Output the (x, y) coordinate of the center of the cell containing the given text.  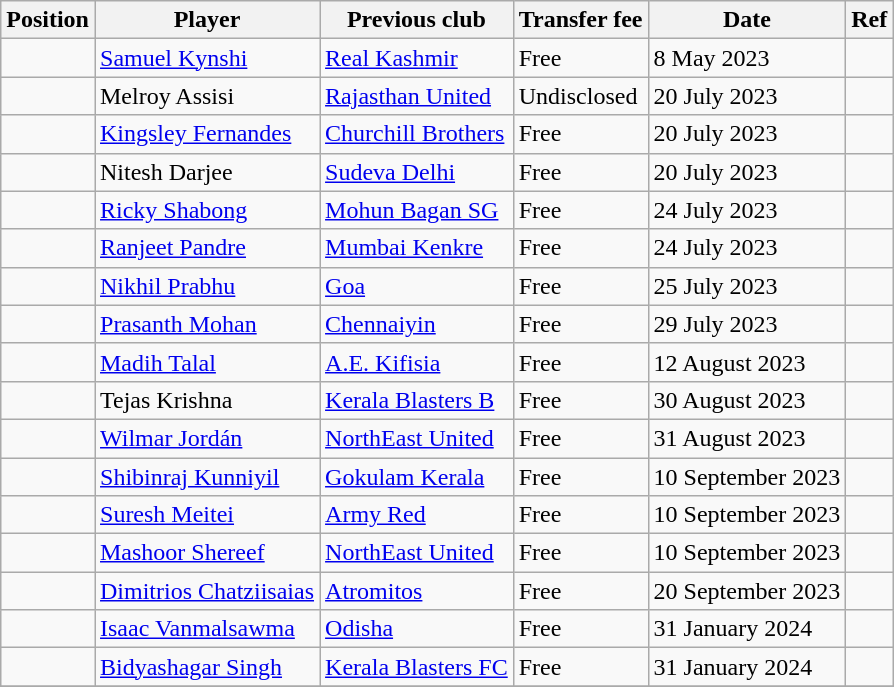
A.E. Kifisia (417, 362)
Ranjeet Pandre (206, 248)
20 September 2023 (747, 591)
Ricky Shabong (206, 210)
Ref (870, 20)
Nikhil Prabhu (206, 286)
Army Red (417, 515)
Odisha (417, 629)
Kingsley Fernandes (206, 134)
Sudeva Delhi (417, 172)
Gokulam Kerala (417, 477)
Churchill Brothers (417, 134)
Chennaiyin (417, 324)
Mohun Bagan SG (417, 210)
30 August 2023 (747, 400)
Suresh Meitei (206, 515)
Previous club (417, 20)
Nitesh Darjee (206, 172)
Bidyashagar Singh (206, 667)
Samuel Kynshi (206, 58)
Wilmar Jordán (206, 438)
Melroy Assisi (206, 96)
Transfer fee (580, 20)
Shibinraj Kunniyil (206, 477)
Real Kashmir (417, 58)
Dimitrios Chatziisaias (206, 591)
25 July 2023 (747, 286)
31 August 2023 (747, 438)
Prasanth Mohan (206, 324)
Mashoor Shereef (206, 553)
Isaac Vanmalsawma (206, 629)
Tejas Krishna (206, 400)
12 August 2023 (747, 362)
Undisclosed (580, 96)
Madih Talal (206, 362)
29 July 2023 (747, 324)
Kerala Blasters B (417, 400)
Kerala Blasters FC (417, 667)
Atromitos (417, 591)
8 May 2023 (747, 58)
Mumbai Kenkre (417, 248)
Player (206, 20)
Goa (417, 286)
Position (48, 20)
Date (747, 20)
Rajasthan United (417, 96)
